Extract the (x, y) coordinate from the center of the cell holding the provided text.  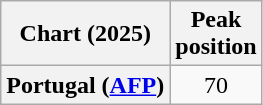
Chart (2025) (86, 34)
70 (216, 85)
Peakposition (216, 34)
Portugal (AFP) (86, 85)
